Scan for the cell matching the given text and deliver its [x, y] coordinate at center. 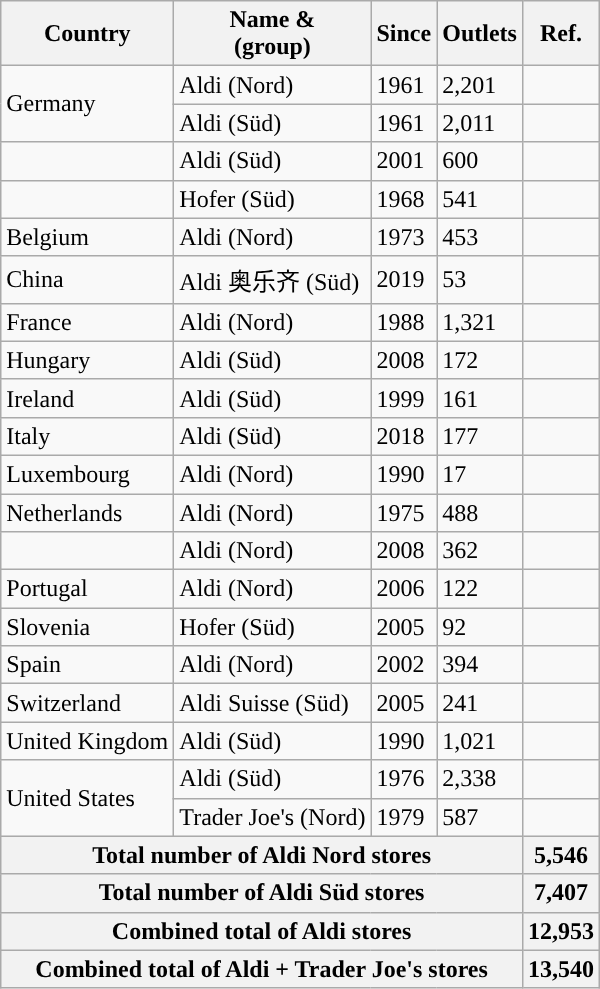
541 [480, 199]
2006 [404, 589]
12,953 [560, 931]
Germany [88, 104]
Outlets [480, 34]
453 [480, 237]
Ref. [560, 34]
1,021 [480, 741]
172 [480, 360]
1979 [404, 817]
17 [480, 474]
362 [480, 551]
1968 [404, 199]
1976 [404, 779]
53 [480, 280]
Hungary [88, 360]
Total number of Aldi Süd stores [262, 893]
177 [480, 436]
Slovenia [88, 627]
241 [480, 703]
7,407 [560, 893]
Total number of Aldi Nord stores [262, 855]
Name &(group) [272, 34]
Portugal [88, 589]
2,338 [480, 779]
92 [480, 627]
United Kingdom [88, 741]
Italy [88, 436]
France [88, 322]
122 [480, 589]
United States [88, 798]
Aldi Suisse (Süd) [272, 703]
2018 [404, 436]
600 [480, 161]
394 [480, 665]
Belgium [88, 237]
2001 [404, 161]
Since [404, 34]
5,546 [560, 855]
Trader Joe's (Nord) [272, 817]
2019 [404, 280]
2002 [404, 665]
1999 [404, 398]
488 [480, 513]
1973 [404, 237]
Netherlands [88, 513]
China [88, 280]
1,321 [480, 322]
Combined total of Aldi stores [262, 931]
2,011 [480, 123]
2,201 [480, 85]
Spain [88, 665]
1988 [404, 322]
Country [88, 34]
Switzerland [88, 703]
Aldi 奥乐齐 (Süd) [272, 280]
Combined total of Aldi + Trader Joe's stores [262, 969]
13,540 [560, 969]
161 [480, 398]
1975 [404, 513]
Ireland [88, 398]
587 [480, 817]
Luxembourg [88, 474]
